For the text-containing cell, return its midpoint in (x, y) coordinate format. 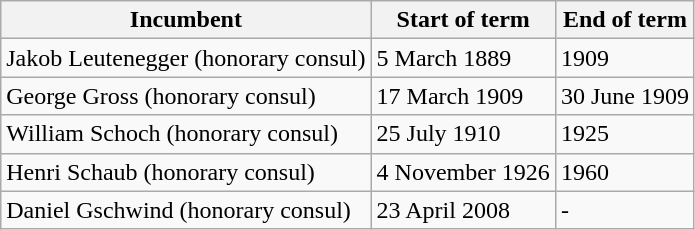
End of term (624, 20)
23 April 2008 (463, 210)
Start of term (463, 20)
1909 (624, 58)
Daniel Gschwind (honorary consul) (186, 210)
17 March 1909 (463, 96)
5 March 1889 (463, 58)
25 July 1910 (463, 134)
Incumbent (186, 20)
Jakob Leutenegger (honorary consul) (186, 58)
- (624, 210)
Henri Schaub (honorary consul) (186, 172)
30 June 1909 (624, 96)
4 November 1926 (463, 172)
George Gross (honorary consul) (186, 96)
William Schoch (honorary consul) (186, 134)
1925 (624, 134)
1960 (624, 172)
